Pinpoint the cell where the given text exists, returning its [x, y] midpoint coordinate. 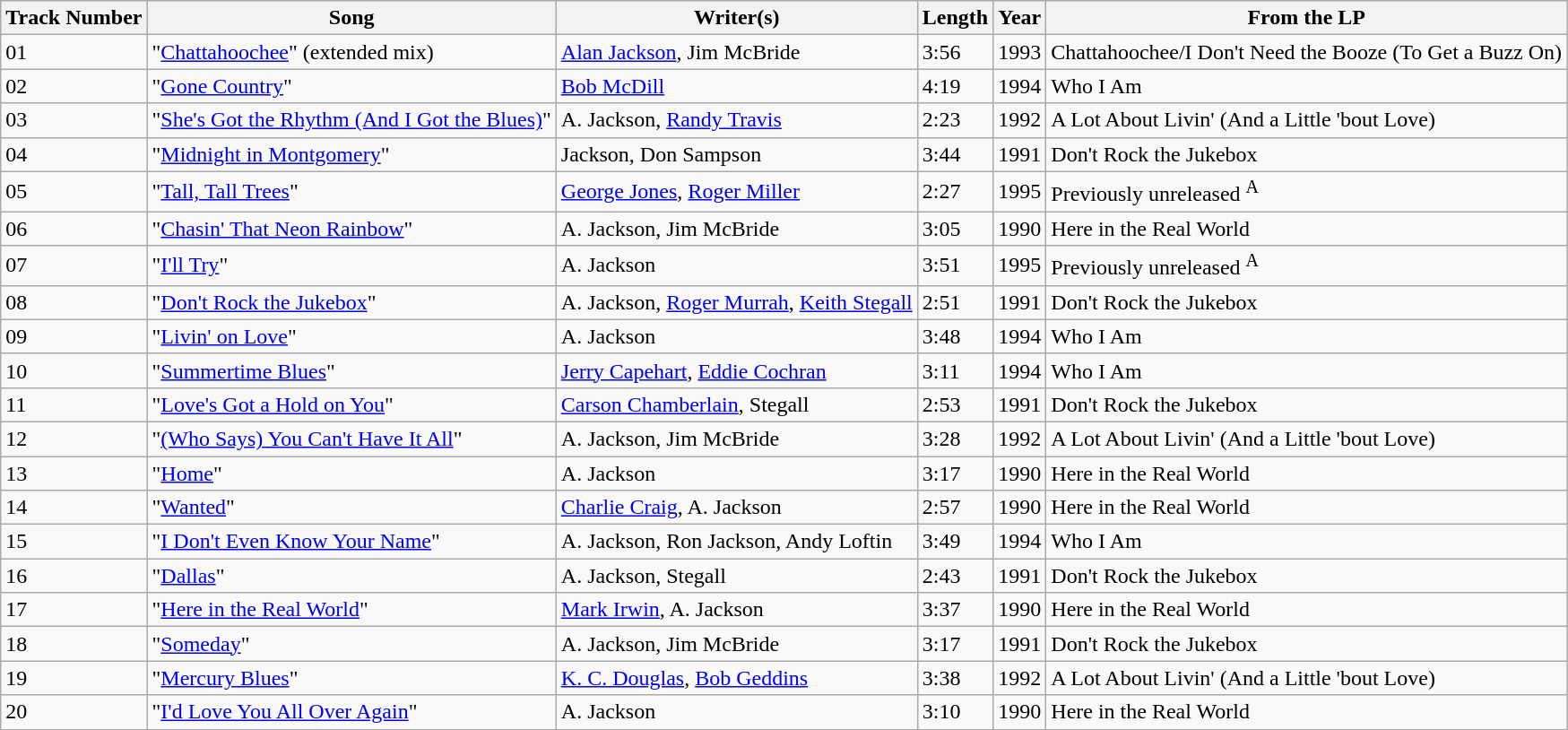
"Tall, Tall Trees" [351, 192]
Chattahoochee/I Don't Need the Booze (To Get a Buzz On) [1307, 52]
"Home" [351, 474]
15 [74, 542]
"Livin' on Love" [351, 336]
Jerry Capehart, Eddie Cochran [737, 370]
"Chattahoochee" (extended mix) [351, 52]
A. Jackson, Ron Jackson, Andy Loftin [737, 542]
12 [74, 439]
Bob McDill [737, 86]
"Don't Rock the Jukebox" [351, 302]
Charlie Craig, A. Jackson [737, 508]
3:37 [955, 610]
09 [74, 336]
3:28 [955, 439]
From the LP [1307, 18]
Track Number [74, 18]
20 [74, 712]
"Dallas" [351, 576]
"She's Got the Rhythm (And I Got the Blues)" [351, 120]
17 [74, 610]
Song [351, 18]
03 [74, 120]
"Chasin' That Neon Rainbow" [351, 229]
Jackson, Don Sampson [737, 154]
A. Jackson, Stegall [737, 576]
"Wanted" [351, 508]
16 [74, 576]
"(Who Says) You Can't Have It All" [351, 439]
4:19 [955, 86]
02 [74, 86]
3:11 [955, 370]
10 [74, 370]
3:10 [955, 712]
K. C. Douglas, Bob Geddins [737, 678]
2:43 [955, 576]
2:27 [955, 192]
3:38 [955, 678]
3:44 [955, 154]
A. Jackson, Randy Travis [737, 120]
2:53 [955, 404]
2:57 [955, 508]
"I Don't Even Know Your Name" [351, 542]
"Summertime Blues" [351, 370]
"I'd Love You All Over Again" [351, 712]
3:48 [955, 336]
13 [74, 474]
A. Jackson, Roger Murrah, Keith Stegall [737, 302]
07 [74, 265]
3:56 [955, 52]
18 [74, 644]
Year [1020, 18]
04 [74, 154]
19 [74, 678]
08 [74, 302]
Length [955, 18]
"Midnight in Montgomery" [351, 154]
"Here in the Real World" [351, 610]
01 [74, 52]
3:51 [955, 265]
"Gone Country" [351, 86]
2:23 [955, 120]
"I'll Try" [351, 265]
3:05 [955, 229]
"Mercury Blues" [351, 678]
1993 [1020, 52]
2:51 [955, 302]
George Jones, Roger Miller [737, 192]
"Love's Got a Hold on You" [351, 404]
Writer(s) [737, 18]
14 [74, 508]
Carson Chamberlain, Stegall [737, 404]
"Someday" [351, 644]
11 [74, 404]
05 [74, 192]
Alan Jackson, Jim McBride [737, 52]
Mark Irwin, A. Jackson [737, 610]
06 [74, 229]
3:49 [955, 542]
